Provide the [x, y] coordinate of the cell's center where the given text is located.  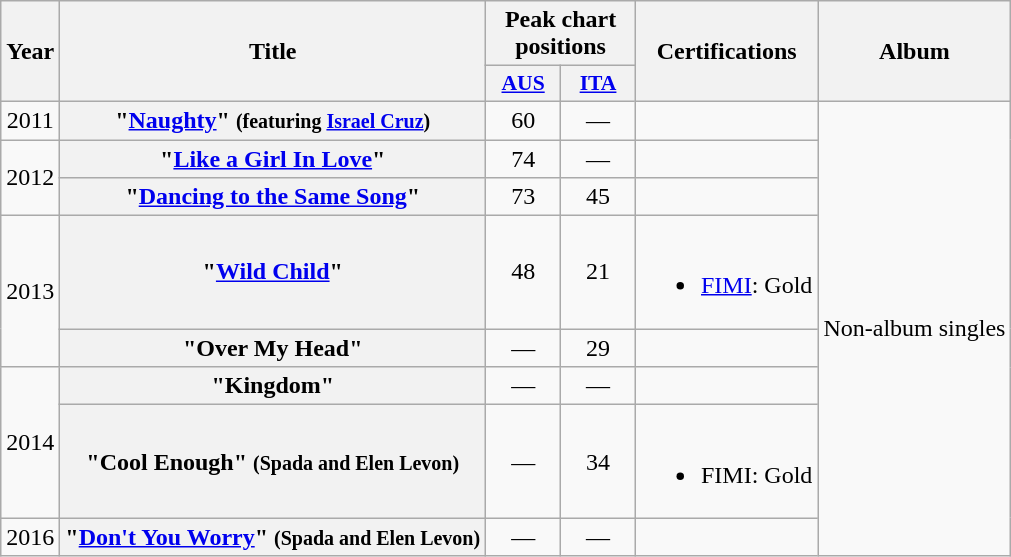
"Like a Girl In Love" [273, 159]
Non-album singles [914, 328]
Peak chart positions [561, 34]
Year [30, 52]
2011 [30, 120]
48 [524, 272]
73 [524, 197]
2013 [30, 292]
Album [914, 52]
ITA [598, 84]
"Cool Enough" (Spada and Elen Levon) [273, 462]
AUS [524, 84]
29 [598, 348]
2012 [30, 178]
74 [524, 159]
"Wild Child" [273, 272]
Certifications [726, 52]
"Don't You Worry" (Spada and Elen Levon) [273, 537]
34 [598, 462]
45 [598, 197]
Title [273, 52]
21 [598, 272]
"Kingdom" [273, 386]
60 [524, 120]
"Dancing to the Same Song" [273, 197]
2016 [30, 537]
"Naughty" (featuring Israel Cruz) [273, 120]
2014 [30, 442]
"Over My Head" [273, 348]
